Capture the cell that displays the provided text and extract its (x, y) central coordinate. 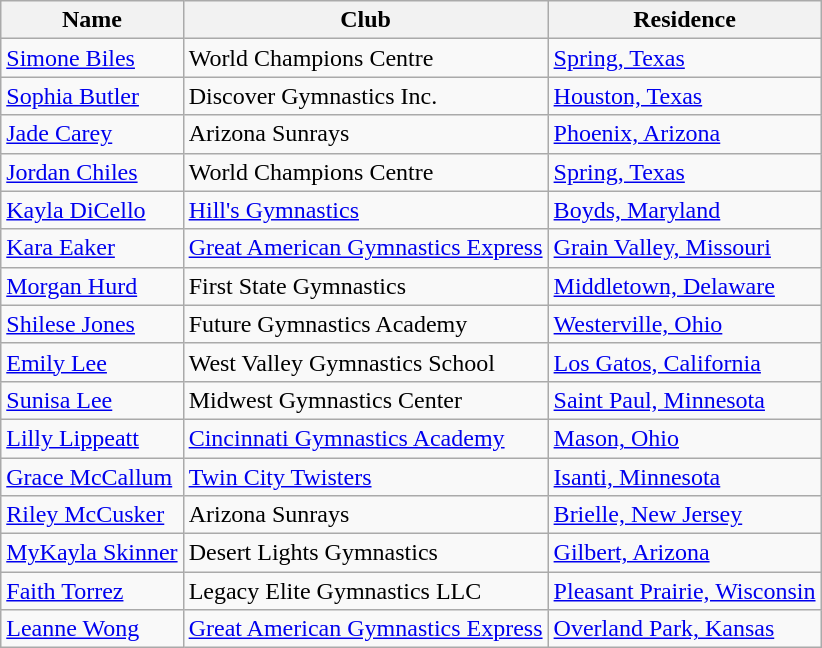
Discover Gymnastics Inc. (366, 96)
Jade Carey (92, 134)
Los Gatos, California (684, 362)
Riley McCusker (92, 515)
Club (366, 20)
Lilly Lippeatt (92, 438)
Westerville, Ohio (684, 324)
Jordan Chiles (92, 172)
Emily Lee (92, 362)
Grain Valley, Missouri (684, 248)
Morgan Hurd (92, 286)
Kara Eaker (92, 248)
Houston, Texas (684, 96)
Sunisa Lee (92, 400)
Brielle, New Jersey (684, 515)
Phoenix, Arizona (684, 134)
Pleasant Prairie, Wisconsin (684, 591)
Legacy Elite Gymnastics LLC (366, 591)
Kayla DiCello (92, 210)
Cincinnati Gymnastics Academy (366, 438)
Shilese Jones (92, 324)
Future Gymnastics Academy (366, 324)
Mason, Ohio (684, 438)
Overland Park, Kansas (684, 629)
Leanne Wong (92, 629)
West Valley Gymnastics School (366, 362)
Twin City Twisters (366, 477)
First State Gymnastics (366, 286)
Name (92, 20)
Gilbert, Arizona (684, 553)
MyKayla Skinner (92, 553)
Grace McCallum (92, 477)
Hill's Gymnastics (366, 210)
Desert Lights Gymnastics (366, 553)
Middletown, Delaware (684, 286)
Simone Biles (92, 58)
Sophia Butler (92, 96)
Residence (684, 20)
Isanti, Minnesota (684, 477)
Saint Paul, Minnesota (684, 400)
Faith Torrez (92, 591)
Midwest Gymnastics Center (366, 400)
Boyds, Maryland (684, 210)
